Extract the [x, y] coordinate from the center of the cell holding the provided text.  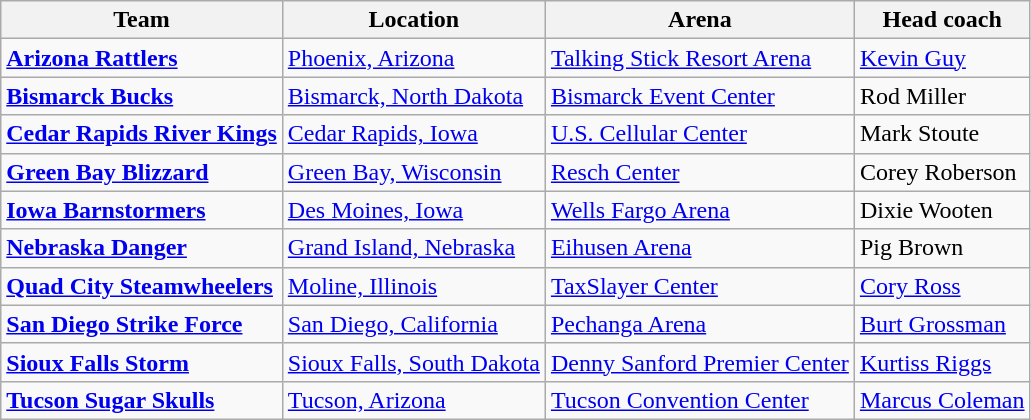
Resch Center [700, 172]
Cedar Rapids River Kings [142, 134]
Team [142, 20]
Quad City Steamwheelers [142, 286]
Wells Fargo Arena [700, 210]
Bismarck Event Center [700, 96]
Des Moines, Iowa [414, 210]
Cory Ross [942, 286]
Kevin Guy [942, 58]
Corey Roberson [942, 172]
Green Bay Blizzard [142, 172]
Pechanga Arena [700, 324]
Location [414, 20]
Mark Stoute [942, 134]
Sioux Falls, South Dakota [414, 362]
San Diego, California [414, 324]
Tucson Sugar Skulls [142, 400]
Iowa Barnstormers [142, 210]
Phoenix, Arizona [414, 58]
Moline, Illinois [414, 286]
Bismarck, North Dakota [414, 96]
Tucson, Arizona [414, 400]
Pig Brown [942, 248]
Sioux Falls Storm [142, 362]
Dixie Wooten [942, 210]
Bismarck Bucks [142, 96]
Kurtiss Riggs [942, 362]
Denny Sanford Premier Center [700, 362]
Nebraska Danger [142, 248]
Talking Stick Resort Arena [700, 58]
Cedar Rapids, Iowa [414, 134]
Green Bay, Wisconsin [414, 172]
TaxSlayer Center [700, 286]
San Diego Strike Force [142, 324]
Burt Grossman [942, 324]
Tucson Convention Center [700, 400]
Rod Miller [942, 96]
Arizona Rattlers [142, 58]
Head coach [942, 20]
Marcus Coleman [942, 400]
U.S. Cellular Center [700, 134]
Eihusen Arena [700, 248]
Grand Island, Nebraska [414, 248]
Arena [700, 20]
